From the cell containing the given text, extract its center point as [x, y] coordinate. 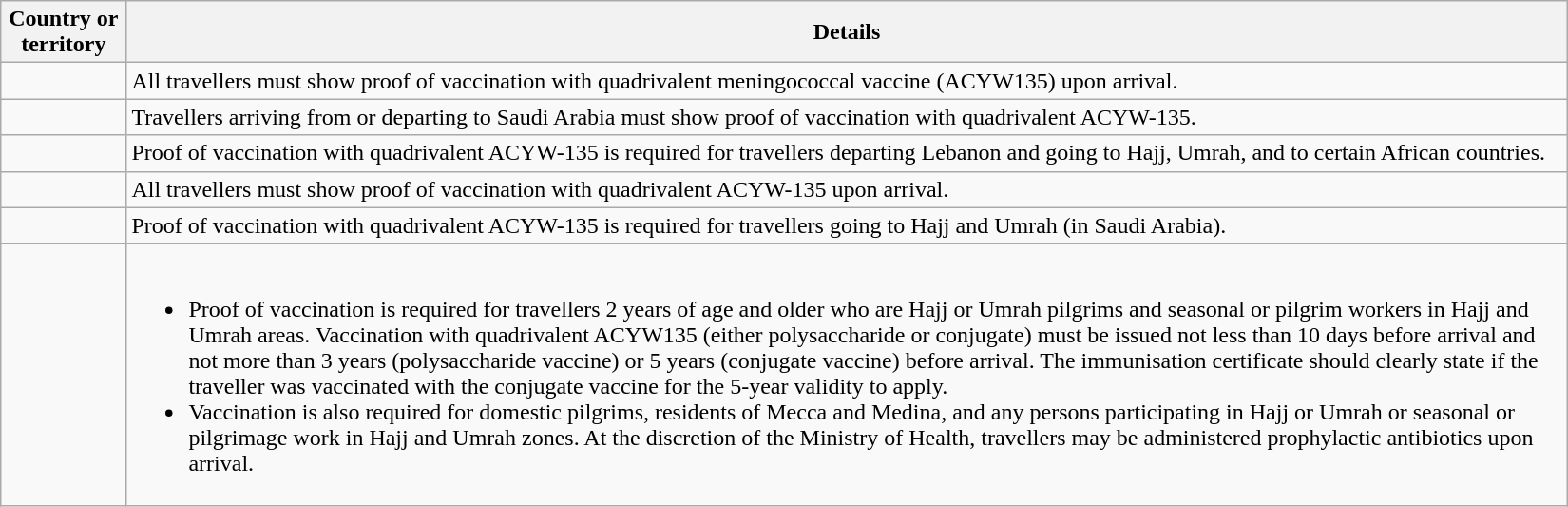
Travellers arriving from or departing to Saudi Arabia must show proof of vaccination with quadrivalent ACYW-135. [847, 117]
All travellers must show proof of vaccination with quadrivalent meningococcal vaccine (ACYW135) upon arrival. [847, 81]
Proof of vaccination with quadrivalent ACYW-135 is required for travellers going to Hajj and Umrah (in Saudi Arabia). [847, 225]
Country or territory [64, 32]
Details [847, 32]
All travellers must show proof of vaccination with quadrivalent ACYW-135 upon arrival. [847, 189]
